Determine the [X, Y] coordinate at the center of the cell enclosing the given text.  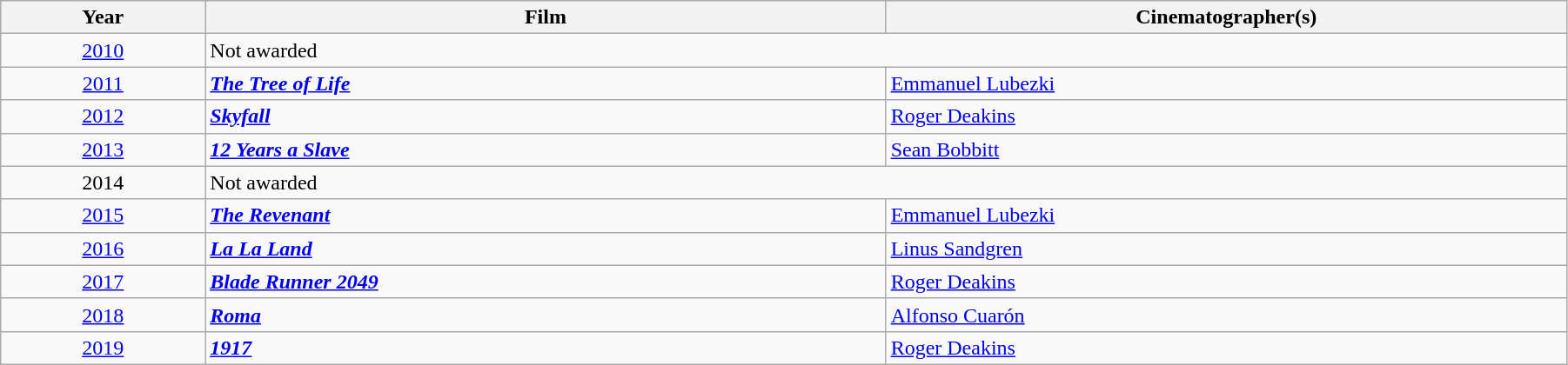
2018 [103, 315]
The Tree of Life [546, 83]
Roma [546, 315]
2016 [103, 249]
Alfonso Cuarón [1226, 315]
2014 [103, 182]
La La Land [546, 249]
2010 [103, 50]
2013 [103, 149]
Sean Bobbitt [1226, 149]
Linus Sandgren [1226, 249]
Cinematographer(s) [1226, 17]
Blade Runner 2049 [546, 282]
2017 [103, 282]
Film [546, 17]
2012 [103, 116]
2019 [103, 348]
2015 [103, 216]
2011 [103, 83]
The Revenant [546, 216]
Skyfall [546, 116]
1917 [546, 348]
12 Years a Slave [546, 149]
Year [103, 17]
